Locate the cell with the specified text and output its [X, Y] center coordinate. 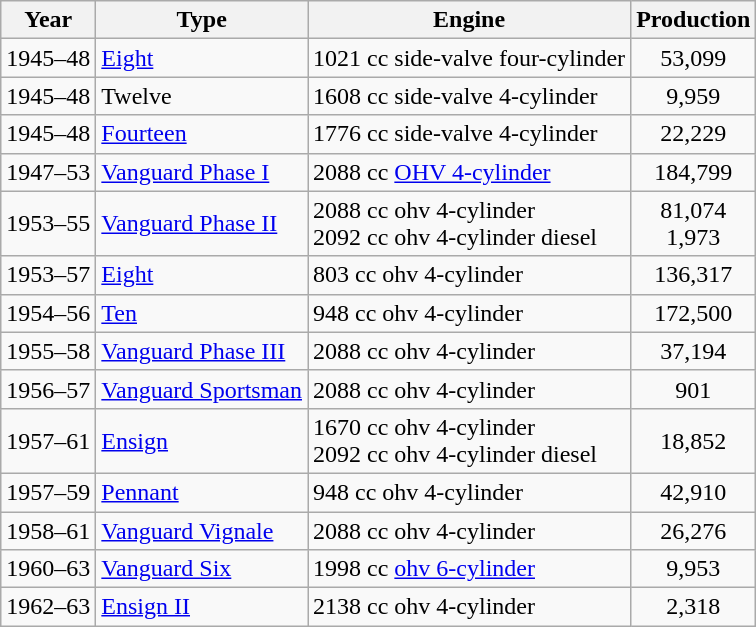
Vanguard Sportsman [202, 389]
18,852 [694, 440]
1955–58 [48, 351]
136,317 [694, 275]
1954–56 [48, 313]
26,276 [694, 531]
1960–63 [48, 569]
901 [694, 389]
22,229 [694, 134]
Ensign II [202, 607]
Ten [202, 313]
9,959 [694, 96]
Type [202, 20]
1957–59 [48, 492]
9,953 [694, 569]
1947–53 [48, 172]
184,799 [694, 172]
172,500 [694, 313]
Year [48, 20]
1021 cc side-valve four-cylinder [470, 58]
1958–61 [48, 531]
Vanguard Phase II [202, 224]
Vanguard Vignale [202, 531]
1670 cc ohv 4-cylinder2092 cc ohv 4-cylinder diesel [470, 440]
1776 cc side-valve 4-cylinder [470, 134]
2138 cc ohv 4-cylinder [470, 607]
37,194 [694, 351]
1956–57 [48, 389]
1953–55 [48, 224]
2,318 [694, 607]
1608 cc side-valve 4-cylinder [470, 96]
Vanguard Six [202, 569]
Fourteen [202, 134]
1962–63 [48, 607]
1957–61 [48, 440]
Production [694, 20]
1998 cc ohv 6-cylinder [470, 569]
2088 cc ohv 4-cylinder2092 cc ohv 4-cylinder diesel [470, 224]
Vanguard Phase I [202, 172]
Vanguard Phase III [202, 351]
803 cc ohv 4-cylinder [470, 275]
Engine [470, 20]
42,910 [694, 492]
81,0741,973 [694, 224]
Twelve [202, 96]
2088 cc OHV 4-cylinder [470, 172]
53,099 [694, 58]
1953–57 [48, 275]
Ensign [202, 440]
Pennant [202, 492]
